Pinpoint the cell where the given text exists, returning its (x, y) midpoint coordinate. 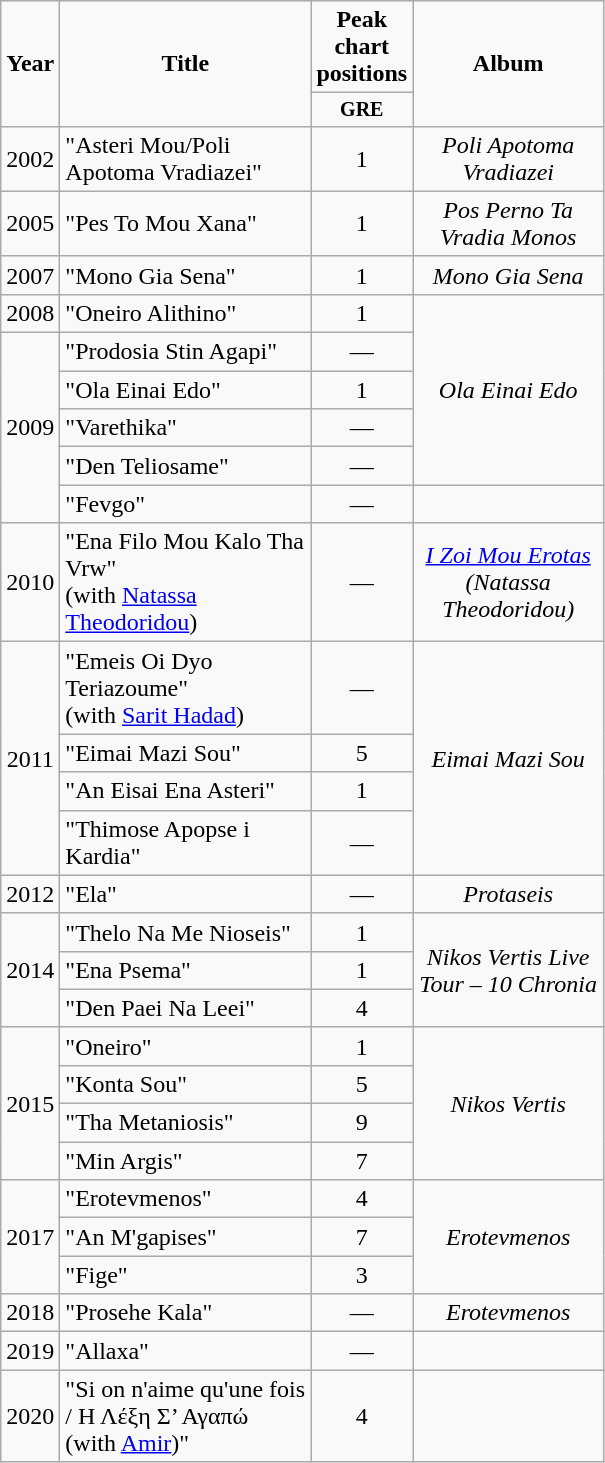
2017 (30, 1237)
"Oneiro" (186, 1046)
"Fige" (186, 1275)
2018 (30, 1313)
"Emeis Oi Dyo Teriazoume"(with Sarit Hadad) (186, 688)
Nikos Vertis (508, 1103)
Poli Apotoma Vradiazei (508, 158)
"Ena Filo Mou Kalo Tha Vrw"(with Natassa Theodoridou) (186, 582)
2012 (30, 894)
2005 (30, 224)
"Prodosia Stin Agapi" (186, 352)
2010 (30, 582)
"Tha Metaniosis" (186, 1123)
Eimai Mazi Sou (508, 758)
"Fevgo" (186, 504)
9 (362, 1123)
"Mono Gia Sena" (186, 275)
"Thelo Na Me Nioseis" (186, 932)
"Erotevmenos" (186, 1199)
2015 (30, 1103)
Pos Perno Ta Vradia Monos (508, 224)
"An M'gapises" (186, 1237)
"An Eisai Ena Asteri" (186, 791)
I Zoi Mou Erotas (Natassa Theodoridou) (508, 582)
"Prosehe Kala" (186, 1313)
Album (508, 64)
Protaseis (508, 894)
"Ela" (186, 894)
2011 (30, 758)
"Asteri Mou/Poli Apotoma Vradiazei" (186, 158)
"Varethika" (186, 428)
"Pes To Mou Xana" (186, 224)
Ola Einai Edo (508, 389)
2002 (30, 158)
"Min Argis" (186, 1161)
Year (30, 64)
"Ola Einai Edo" (186, 390)
2008 (30, 313)
"Si on n'aime qu'une fois / Η Λέξη Σ’ Αγαπώ(with Amir)" (186, 1416)
Title (186, 64)
2009 (30, 428)
Nikos Vertis Live Tour – 10 Chronia (508, 970)
"Eimai Mazi Sou" (186, 753)
Mono Gia Sena (508, 275)
"Ena Psema" (186, 970)
2007 (30, 275)
3 (362, 1275)
"Thimose Apopse i Kardia" (186, 842)
Peak chart positions (362, 47)
"Den Paei Na Leei" (186, 1008)
"Konta Sou" (186, 1084)
2019 (30, 1351)
2014 (30, 970)
GRE (362, 110)
"Den Teliosame" (186, 466)
"Oneiro Alithino" (186, 313)
"Allaxa" (186, 1351)
2020 (30, 1416)
